For the text-containing cell, return its midpoint in (x, y) coordinate format. 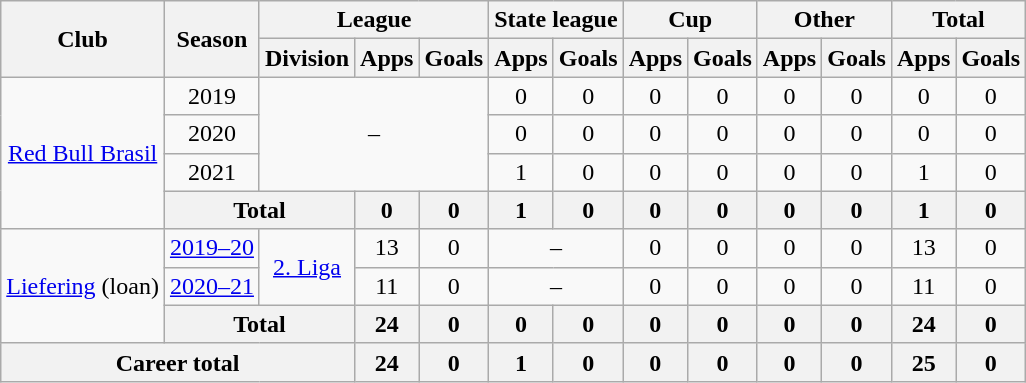
2021 (212, 172)
Red Bull Brasil (83, 153)
Division (306, 58)
Liefering (loan) (83, 286)
League (374, 20)
25 (923, 362)
Season (212, 39)
Cup (690, 20)
Other (824, 20)
2020 (212, 134)
State league (556, 20)
2020–21 (212, 286)
Club (83, 39)
Career total (178, 362)
2019–20 (212, 248)
2019 (212, 96)
2. Liga (306, 267)
